Output the [x, y] coordinate of the center of the cell containing the given text.  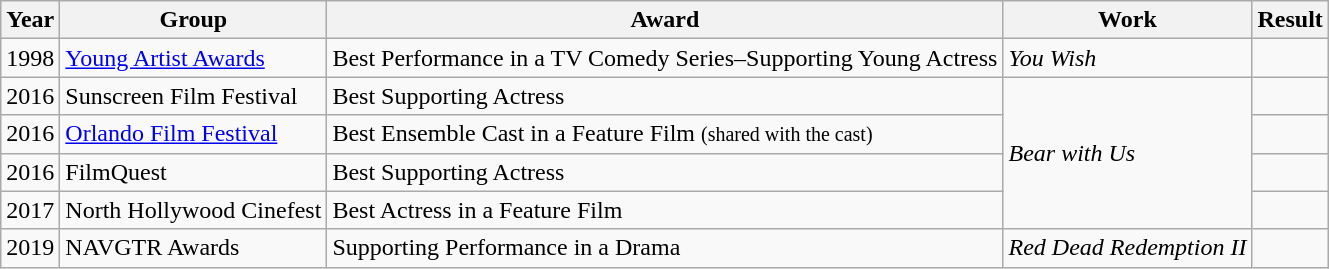
Young Artist Awards [194, 58]
Red Dead Redemption II [1128, 248]
Sunscreen Film Festival [194, 96]
2019 [30, 248]
1998 [30, 58]
You Wish [1128, 58]
North Hollywood Cinefest [194, 210]
Award [665, 20]
NAVGTR Awards [194, 248]
Best Ensemble Cast in a Feature Film (shared with the cast) [665, 134]
Result [1290, 20]
Bear with Us [1128, 153]
Work [1128, 20]
Orlando Film Festival [194, 134]
Supporting Performance in a Drama [665, 248]
Year [30, 20]
FilmQuest [194, 172]
2017 [30, 210]
Group [194, 20]
Best Actress in a Feature Film [665, 210]
Best Performance in a TV Comedy Series–Supporting Young Actress [665, 58]
